Extract the (x, y) coordinate from the center of the cell holding the provided text.  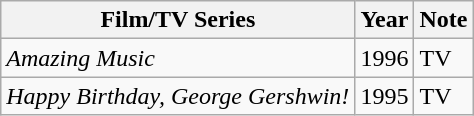
Film/TV Series (178, 20)
1996 (384, 58)
1995 (384, 96)
Year (384, 20)
Amazing Music (178, 58)
Happy Birthday, George Gershwin! (178, 96)
Note (444, 20)
